Identify which cell holds the provided text, then report its (x, y) central coordinate. 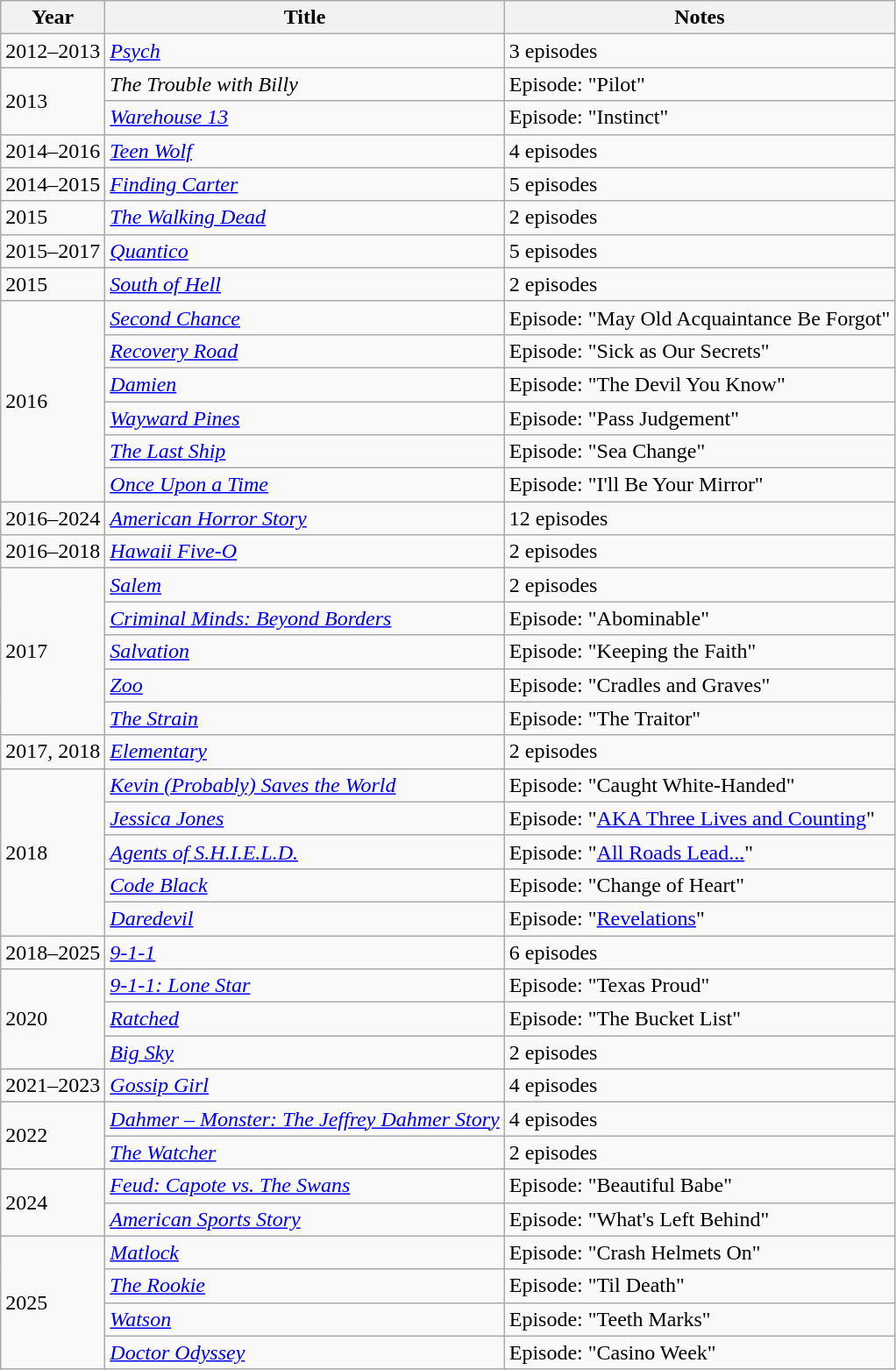
Episode: "The Bucket List" (700, 1019)
Kevin (Probably) Saves the World (305, 785)
Ratched (305, 1019)
Year (53, 18)
Teen Wolf (305, 151)
The Watcher (305, 1152)
Zoo (305, 685)
Wayward Pines (305, 418)
2024 (53, 1202)
2020 (53, 1019)
Episode: "The Traitor" (700, 718)
Matlock (305, 1252)
Jessica Jones (305, 818)
Episode: "Cradles and Graves" (700, 685)
Hawaii Five-O (305, 552)
Dahmer – Monster: The Jeffrey Dahmer Story (305, 1119)
The Last Ship (305, 452)
Episode: "Pilot" (700, 84)
9-1-1: Lone Star (305, 986)
Episode: "Crash Helmets On" (700, 1252)
The Walking Dead (305, 218)
3 episodes (700, 51)
Episode: "Sea Change" (700, 452)
9-1-1 (305, 952)
Episode: "Texas Proud" (700, 986)
Episode: "Sick as Our Secrets" (700, 351)
Episode: "Abominable" (700, 618)
Salem (305, 585)
2021–2023 (53, 1086)
Episode: "Casino Week" (700, 1352)
2017 (53, 652)
2014–2015 (53, 184)
Episode: "Instinct" (700, 118)
2015–2017 (53, 251)
2018–2025 (53, 952)
12 episodes (700, 518)
Episode: "All Roads Lead..." (700, 852)
The Strain (305, 718)
2022 (53, 1136)
Quantico (305, 251)
Big Sky (305, 1052)
Once Upon a Time (305, 485)
The Trouble with Billy (305, 84)
American Horror Story (305, 518)
2012–2013 (53, 51)
Criminal Minds: Beyond Borders (305, 618)
Psych (305, 51)
Warehouse 13 (305, 118)
Episode: "Caught White-Handed" (700, 785)
Episode: "Keeping the Faith" (700, 652)
6 episodes (700, 952)
Episode: "Til Death" (700, 1286)
Episode: "What's Left Behind" (700, 1219)
Episode: "Teeth Marks" (700, 1319)
Episode: "I'll Be Your Mirror" (700, 485)
Damien (305, 384)
Agents of S.H.I.E.L.D. (305, 852)
2017, 2018 (53, 752)
2013 (53, 101)
Feud: Capote vs. The Swans (305, 1186)
The Rookie (305, 1286)
Episode: "Revelations" (700, 918)
Second Chance (305, 318)
Daredevil (305, 918)
Notes (700, 18)
Episode: "Pass Judgement" (700, 418)
2014–2016 (53, 151)
2016–2018 (53, 552)
2018 (53, 852)
Title (305, 18)
Episode: "Change of Heart" (700, 885)
Episode: "Beautiful Babe" (700, 1186)
Doctor Odyssey (305, 1352)
Episode: "The Devil You Know" (700, 384)
2016–2024 (53, 518)
Recovery Road (305, 351)
American Sports Story (305, 1219)
Watson (305, 1319)
Elementary (305, 752)
Finding Carter (305, 184)
Code Black (305, 885)
Episode: "AKA Three Lives and Counting" (700, 818)
South of Hell (305, 284)
Episode: "May Old Acquaintance Be Forgot" (700, 318)
Gossip Girl (305, 1086)
2016 (53, 401)
Salvation (305, 652)
2025 (53, 1302)
